Provide the (X, Y) coordinate of the cell's center where the given text is located.  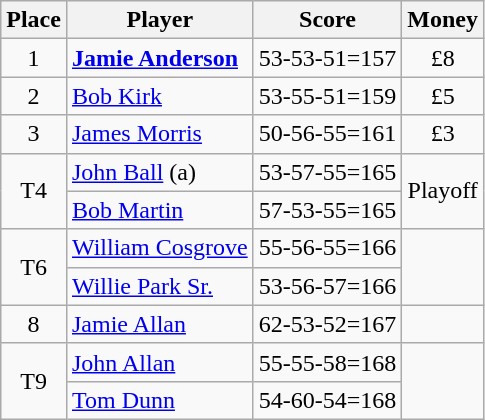
William Cosgrove (160, 248)
Bob Kirk (160, 96)
Jamie Allan (160, 324)
T4 (34, 191)
John Allan (160, 362)
Bob Martin (160, 210)
55-55-58=168 (328, 362)
Playoff (443, 191)
T6 (34, 267)
55-56-55=166 (328, 248)
£5 (443, 96)
53-55-51=159 (328, 96)
Money (443, 20)
53-53-51=157 (328, 58)
Score (328, 20)
2 (34, 96)
53-57-55=165 (328, 172)
John Ball (a) (160, 172)
James Morris (160, 134)
57-53-55=165 (328, 210)
8 (34, 324)
Jamie Anderson (160, 58)
T9 (34, 381)
Player (160, 20)
53-56-57=166 (328, 286)
Willie Park Sr. (160, 286)
1 (34, 58)
62-53-52=167 (328, 324)
Place (34, 20)
Tom Dunn (160, 400)
£8 (443, 58)
50-56-55=161 (328, 134)
£3 (443, 134)
54-60-54=168 (328, 400)
3 (34, 134)
